Find where the given text appears and provide that cell's center as (x, y) coordinate. 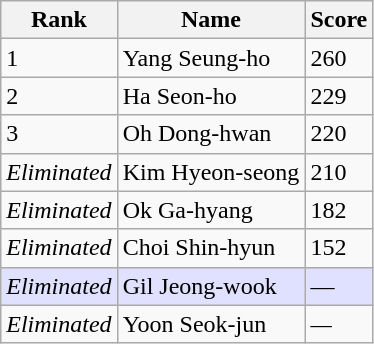
Ok Ga-hyang (211, 210)
2 (59, 96)
3 (59, 134)
229 (339, 96)
Rank (59, 20)
Yang Seung-ho (211, 58)
182 (339, 210)
Oh Dong-hwan (211, 134)
Name (211, 20)
Score (339, 20)
1 (59, 58)
Gil Jeong-wook (211, 286)
220 (339, 134)
Yoon Seok-jun (211, 324)
Kim Hyeon-seong (211, 172)
260 (339, 58)
Ha Seon-ho (211, 96)
210 (339, 172)
152 (339, 248)
Choi Shin-hyun (211, 248)
